Provide the [X, Y] coordinate of the cell's center where the given text is located.  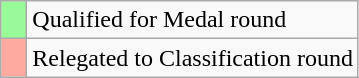
Relegated to Classification round [193, 58]
Qualified for Medal round [193, 20]
